Capture the cell that displays the provided text and extract its (x, y) central coordinate. 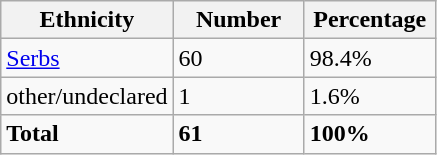
Total (87, 134)
61 (238, 134)
1 (238, 96)
60 (238, 58)
Serbs (87, 58)
98.4% (370, 58)
1.6% (370, 96)
Percentage (370, 20)
Number (238, 20)
other/undeclared (87, 96)
100% (370, 134)
Ethnicity (87, 20)
